Extract the (x, y) coordinate from the center of the cell holding the provided text.  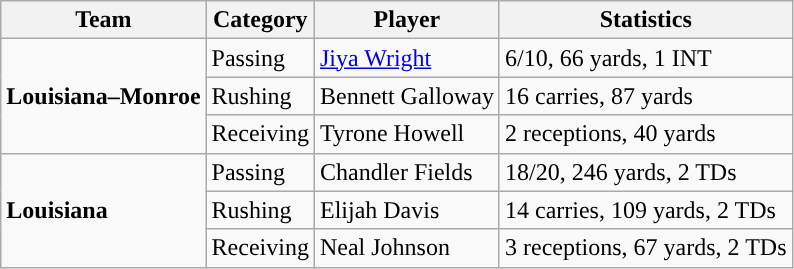
16 carries, 87 yards (646, 96)
14 carries, 109 yards, 2 TDs (646, 210)
Elijah Davis (406, 210)
Jiya Wright (406, 58)
2 receptions, 40 yards (646, 134)
18/20, 246 yards, 2 TDs (646, 172)
Category (260, 20)
3 receptions, 67 yards, 2 TDs (646, 248)
Player (406, 20)
Tyrone Howell (406, 134)
Louisiana–Monroe (104, 96)
6/10, 66 yards, 1 INT (646, 58)
Louisiana (104, 210)
Neal Johnson (406, 248)
Bennett Galloway (406, 96)
Chandler Fields (406, 172)
Team (104, 20)
Statistics (646, 20)
